Pinpoint the cell where the given text exists, returning its [X, Y] midpoint coordinate. 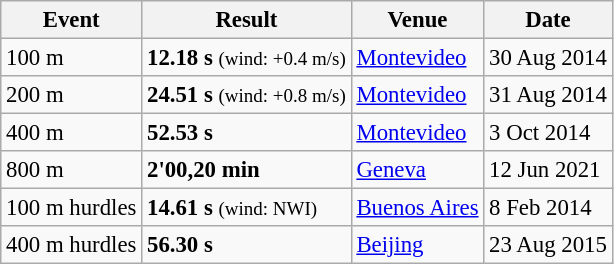
Date [548, 20]
Geneva [418, 170]
24.51 s (wind: +0.8 m/s) [246, 95]
Event [72, 20]
400 m hurdles [72, 245]
12 Jun 2021 [548, 170]
8 Feb 2014 [548, 208]
Result [246, 20]
52.53 s [246, 133]
56.30 s [246, 245]
200 m [72, 95]
Beijing [418, 245]
100 m hurdles [72, 208]
Buenos Aires [418, 208]
100 m [72, 58]
31 Aug 2014 [548, 95]
2'00,20 min [246, 170]
Venue [418, 20]
23 Aug 2015 [548, 245]
14.61 s (wind: NWI) [246, 208]
400 m [72, 133]
800 m [72, 170]
30 Aug 2014 [548, 58]
3 Oct 2014 [548, 133]
12.18 s (wind: +0.4 m/s) [246, 58]
